Output the (X, Y) coordinate of the center of the cell containing the given text.  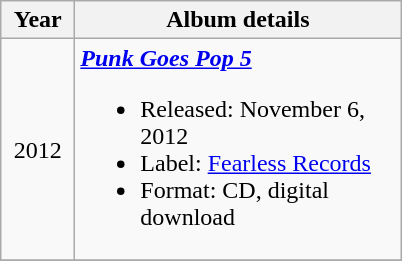
Album details (238, 20)
Year (38, 20)
Punk Goes Pop 5Released: November 6, 2012Label: Fearless RecordsFormat: CD, digital download (238, 150)
2012 (38, 150)
